Detect which cell encompasses the target text, then output its [X, Y] center coordinate. 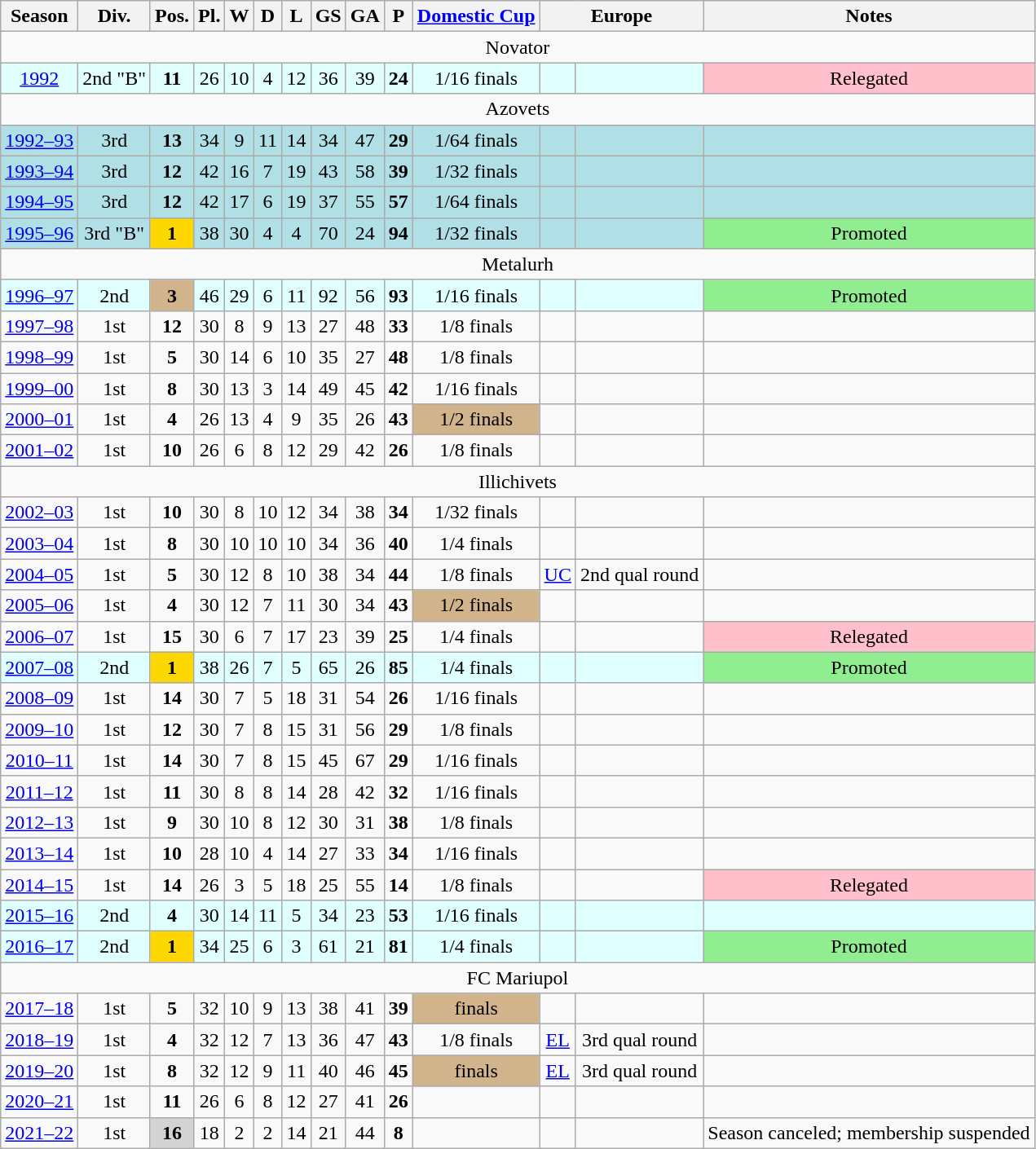
W [240, 16]
L [297, 16]
92 [328, 295]
2008–09 [39, 698]
2000–01 [39, 420]
Azovets [518, 109]
Pl. [209, 16]
2nd qual round [639, 574]
Europe [621, 16]
2020–21 [39, 1102]
1992 [39, 78]
65 [328, 667]
2009–10 [39, 729]
53 [398, 916]
Illichivets [518, 482]
GA [365, 16]
2nd "B" [114, 78]
Season canceled; membership suspended [869, 1133]
FC Mariupol [518, 978]
2021–22 [39, 1133]
Metalurh [518, 264]
1999–00 [39, 389]
2010–11 [39, 760]
57 [398, 202]
2015–16 [39, 916]
1998–99 [39, 357]
D [267, 16]
1995–96 [39, 233]
85 [398, 667]
54 [365, 698]
2014–15 [39, 884]
2011–12 [39, 791]
1996–97 [39, 295]
Pos. [171, 16]
P [398, 16]
1993–94 [39, 171]
81 [398, 947]
2004–05 [39, 574]
2005–06 [39, 605]
GS [328, 16]
2017–18 [39, 1009]
58 [365, 171]
2002–03 [39, 513]
1994–95 [39, 202]
61 [328, 947]
2003–04 [39, 544]
Season [39, 16]
2019–20 [39, 1071]
2012–13 [39, 822]
3rd "B" [114, 233]
1997–98 [39, 326]
Notes [869, 16]
70 [328, 233]
2018–19 [39, 1040]
2001–02 [39, 451]
37 [328, 202]
49 [328, 389]
2016–17 [39, 947]
2013–14 [39, 853]
Novator [518, 47]
67 [365, 760]
93 [398, 295]
2007–08 [39, 667]
94 [398, 233]
Domestic Cup [476, 16]
Div. [114, 16]
UC [558, 574]
2006–07 [39, 636]
1992–93 [39, 140]
